Locate the cell with the specified text and output its [X, Y] center coordinate. 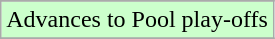
Advances to Pool play-offs [138, 20]
